Return (x, y) of the center of cell containing provided text 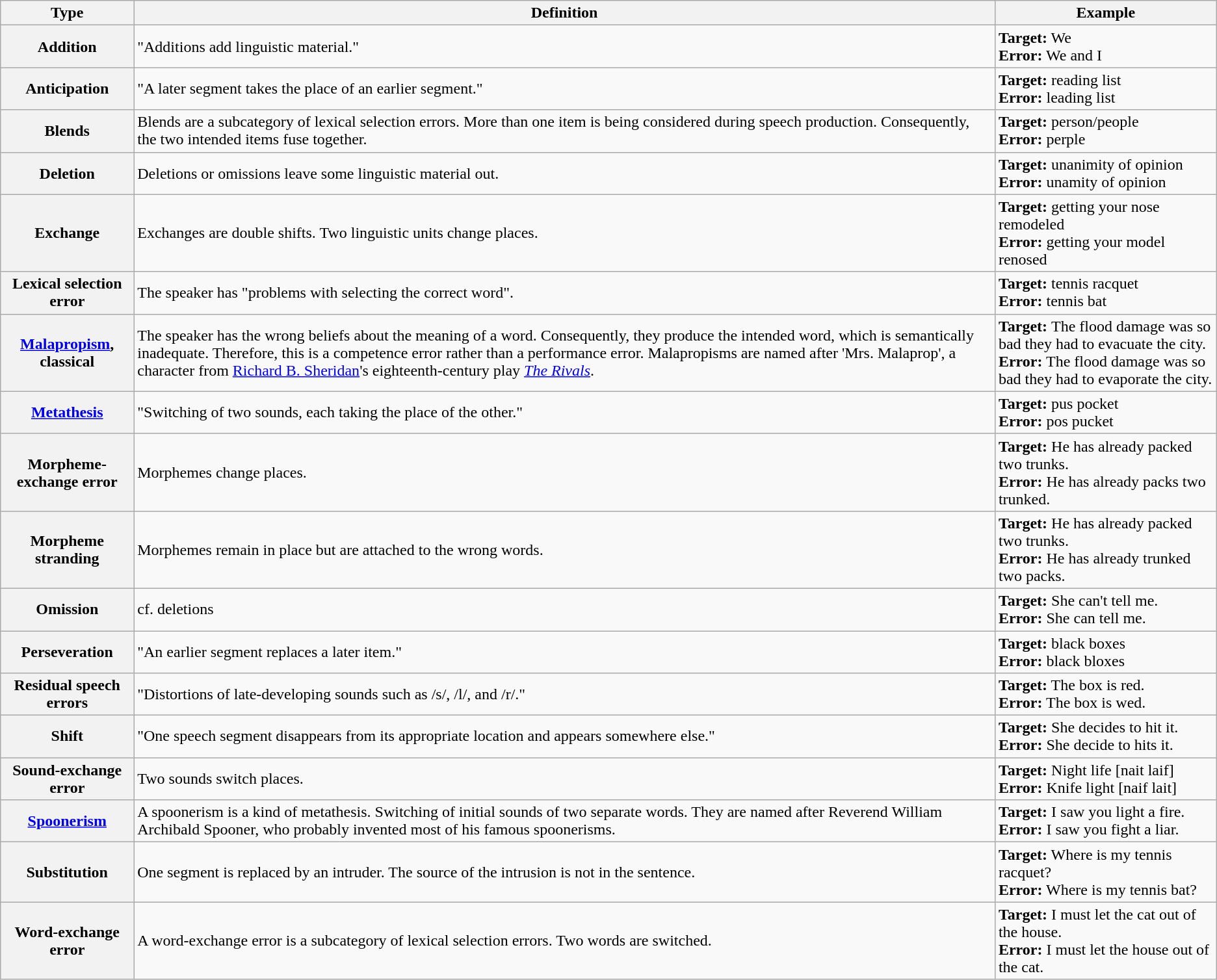
"Switching of two sounds, each taking the place of the other." (564, 412)
"Distortions of late-developing sounds such as /s/, /l/, and /r/." (564, 694)
"A later segment takes the place of an earlier segment." (564, 88)
Anticipation (68, 88)
Type (68, 13)
A word-exchange error is a subcategory of lexical selection errors. Two words are switched. (564, 941)
Spoonerism (68, 821)
Two sounds switch places. (564, 779)
Target: She can't tell me. Error: She can tell me. (1105, 610)
Deletions or omissions leave some linguistic material out. (564, 173)
One segment is replaced by an intruder. The source of the intrusion is not in the sentence. (564, 872)
Morphemes change places. (564, 472)
Morpheme-exchange error (68, 472)
Definition (564, 13)
cf. deletions (564, 610)
Target: Where is my tennis racquet? Error: Where is my tennis bat? (1105, 872)
Target: He has already packed two trunks. Error: He has already trunked two packs. (1105, 550)
Malapropism, classical (68, 352)
"Additions add linguistic material." (564, 47)
Shift (68, 737)
Substitution (68, 872)
Morpheme stranding (68, 550)
Example (1105, 13)
Target: Night life [nait laif] Error: Knife light [naif lait] (1105, 779)
Target: The flood damage was so bad they had to evacuate the city. Error: The flood damage was so bad they had to evaporate the city. (1105, 352)
Target: reading list Error: leading list (1105, 88)
Target: pus pocket Error: pos pucket (1105, 412)
Addition (68, 47)
Exchanges are double shifts. Two linguistic units change places. (564, 233)
Omission (68, 610)
Word-exchange error (68, 941)
Deletion (68, 173)
Blends (68, 131)
Residual speech errors (68, 694)
Target: tennis racquet Error: tennis bat (1105, 292)
"One speech segment disappears from its appropriate location and appears somewhere else." (564, 737)
Exchange (68, 233)
"An earlier segment replaces a later item." (564, 651)
Target: He has already packed two trunks. Error: He has already packs two trunked. (1105, 472)
Perseveration (68, 651)
Metathesis (68, 412)
Target: The box is red.Error: The box is wed. (1105, 694)
Lexical selection error (68, 292)
Sound-exchange error (68, 779)
Morphemes remain in place but are attached to the wrong words. (564, 550)
Target: We Error: We and I (1105, 47)
Target: I must let the cat out of the house. Error: I must let the house out of the cat. (1105, 941)
Target: unanimity of opinion Error: unamity of opinion (1105, 173)
Target: black boxes Error: black bloxes (1105, 651)
Target: I saw you light a fire. Error: I saw you fight a liar. (1105, 821)
The speaker has "problems with selecting the correct word". (564, 292)
Target: She decides to hit it. Error: She decide to hits it. (1105, 737)
Target: person/people Error: perple (1105, 131)
Target: getting your nose remodeled Error: getting your model renosed (1105, 233)
